Search for the cell housing the specified text and yield its (X, Y) center coordinate. 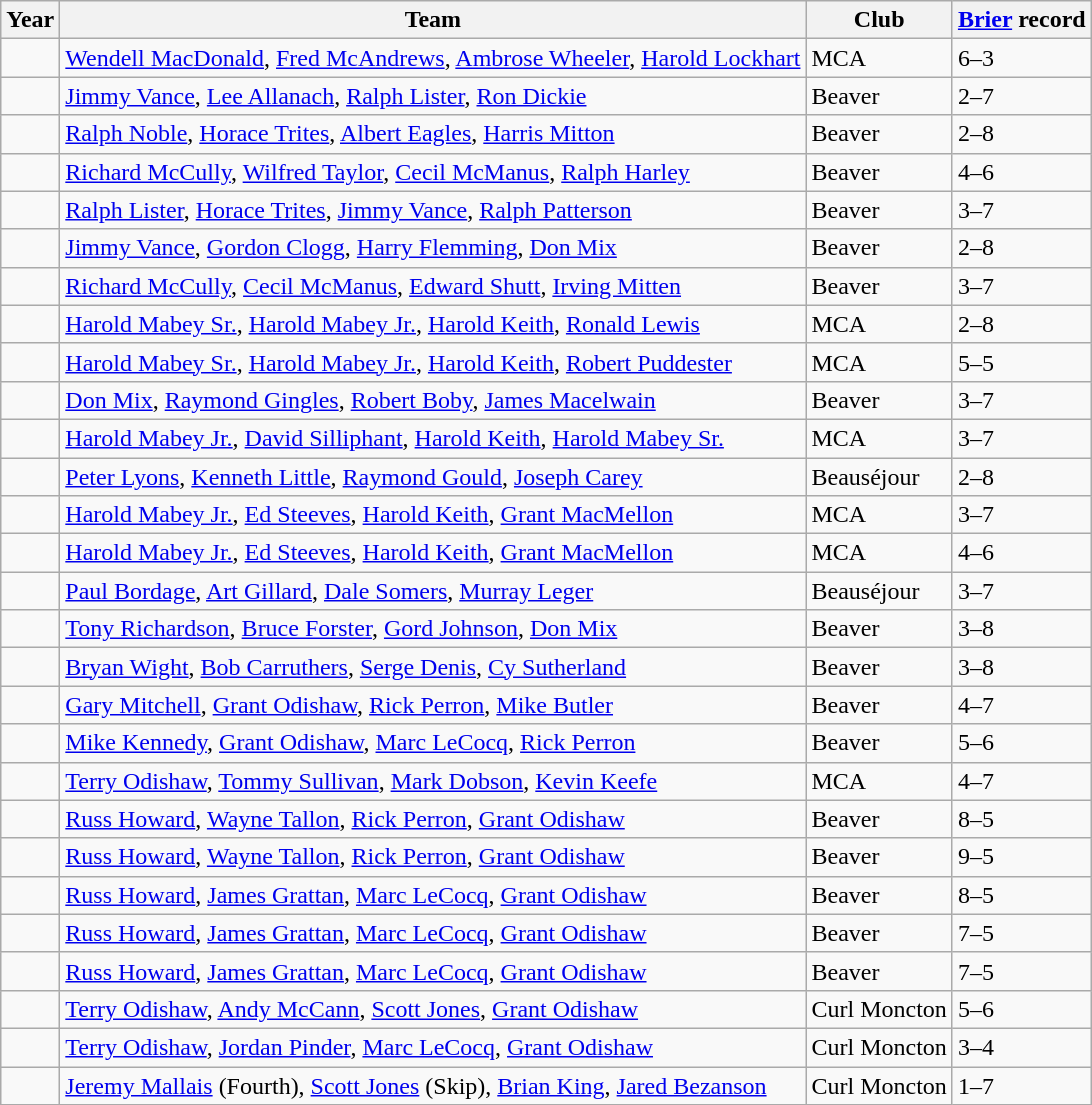
2–7 (1022, 96)
Richard McCully, Cecil McManus, Edward Shutt, Irving Mitten (433, 286)
Ralph Noble, Horace Trites, Albert Eagles, Harris Mitton (433, 134)
5–5 (1022, 362)
Bryan Wight, Bob Carruthers, Serge Denis, Cy Sutherland (433, 667)
Ralph Lister, Horace Trites, Jimmy Vance, Ralph Patterson (433, 210)
Gary Mitchell, Grant Odishaw, Rick Perron, Mike Butler (433, 705)
9–5 (1022, 857)
Wendell MacDonald, Fred McAndrews, Ambrose Wheeler, Harold Lockhart (433, 58)
Team (433, 20)
Paul Bordage, Art Gillard, Dale Somers, Murray Leger (433, 591)
Harold Mabey Jr., David Silliphant, Harold Keith, Harold Mabey Sr. (433, 438)
Jimmy Vance, Lee Allanach, Ralph Lister, Ron Dickie (433, 96)
Year (30, 20)
Mike Kennedy, Grant Odishaw, Marc LeCocq, Rick Perron (433, 743)
Jeremy Mallais (Fourth), Scott Jones (Skip), Brian King, Jared Bezanson (433, 1085)
Brier record (1022, 20)
Harold Mabey Sr., Harold Mabey Jr., Harold Keith, Ronald Lewis (433, 324)
1–7 (1022, 1085)
Harold Mabey Sr., Harold Mabey Jr., Harold Keith, Robert Puddester (433, 362)
Terry Odishaw, Tommy Sullivan, Mark Dobson, Kevin Keefe (433, 781)
Tony Richardson, Bruce Forster, Gord Johnson, Don Mix (433, 629)
Richard McCully, Wilfred Taylor, Cecil McManus, Ralph Harley (433, 172)
Jimmy Vance, Gordon Clogg, Harry Flemming, Don Mix (433, 248)
Club (879, 20)
Peter Lyons, Kenneth Little, Raymond Gould, Joseph Carey (433, 477)
Terry Odishaw, Jordan Pinder, Marc LeCocq, Grant Odishaw (433, 1047)
3–4 (1022, 1047)
Terry Odishaw, Andy McCann, Scott Jones, Grant Odishaw (433, 1009)
6–3 (1022, 58)
Don Mix, Raymond Gingles, Robert Boby, James Macelwain (433, 400)
